Capture the cell that displays the provided text and extract its (X, Y) central coordinate. 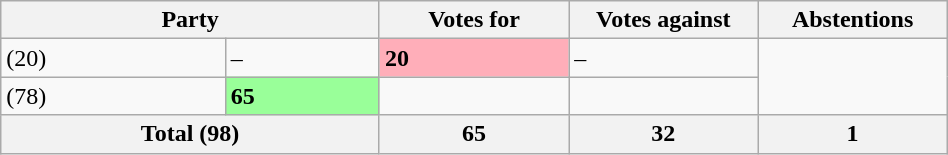
Party (190, 20)
(20) (113, 58)
32 (664, 134)
1 (852, 134)
Abstentions (852, 20)
(78) (113, 96)
Total (98) (190, 134)
20 (474, 58)
Votes against (664, 20)
Votes for (474, 20)
